Output the [x, y] coordinate of the center of the cell containing the given text.  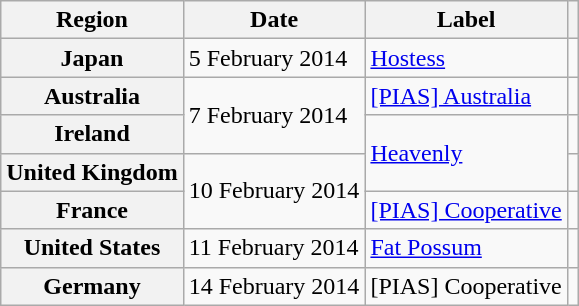
Date [274, 20]
14 February 2014 [274, 286]
Japan [92, 58]
Heavenly [466, 153]
United Kingdom [92, 172]
Fat Possum [466, 248]
10 February 2014 [274, 191]
5 February 2014 [274, 58]
France [92, 210]
11 February 2014 [274, 248]
Label [466, 20]
Germany [92, 286]
[PIAS] Australia [466, 96]
Australia [92, 96]
Region [92, 20]
Hostess [466, 58]
United States [92, 248]
Ireland [92, 134]
7 February 2014 [274, 115]
